Return the (x, y) coordinate for the center point of the cell that contains the specified text.  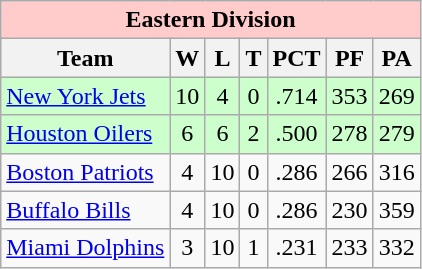
Houston Oilers (86, 134)
Miami Dolphins (86, 248)
Buffalo Bills (86, 210)
New York Jets (86, 96)
PA (396, 58)
1 (254, 248)
359 (396, 210)
266 (350, 172)
279 (396, 134)
2 (254, 134)
PCT (296, 58)
316 (396, 172)
233 (350, 248)
.714 (296, 96)
Boston Patriots (86, 172)
353 (350, 96)
.500 (296, 134)
Eastern Division (210, 20)
W (188, 58)
230 (350, 210)
T (254, 58)
332 (396, 248)
3 (188, 248)
PF (350, 58)
L (222, 58)
Team (86, 58)
.231 (296, 248)
278 (350, 134)
269 (396, 96)
